Return the (X, Y) coordinate for the center point of the cell that contains the specified text.  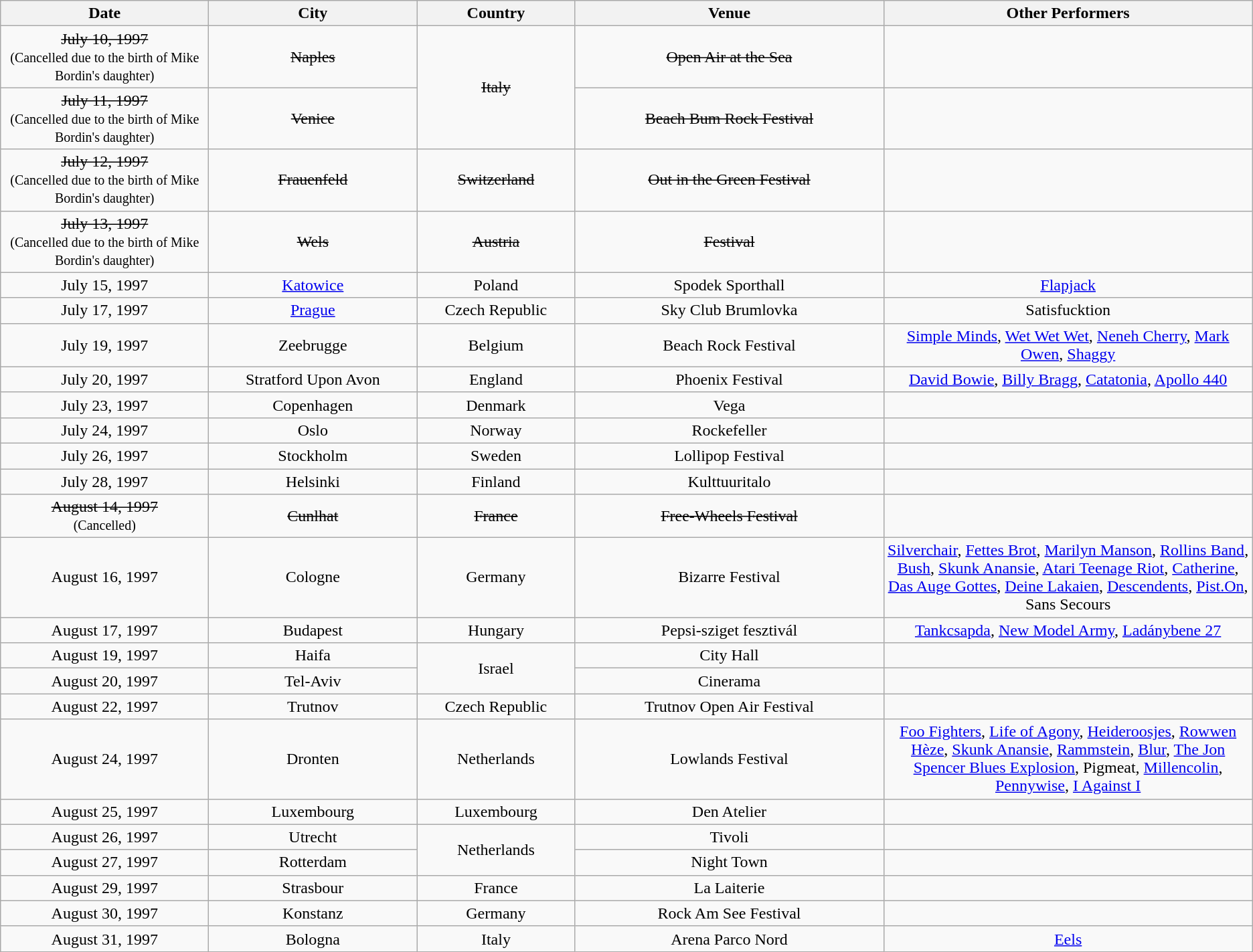
Naples (313, 57)
August 25, 1997 (104, 812)
Kulttuuritalo (730, 481)
July 19, 1997 (104, 345)
Oslo (313, 430)
Night Town (730, 862)
Simple Minds, Wet Wet Wet, Neneh Cherry, Mark Owen, Shaggy (1068, 345)
Cunlhat (313, 516)
Lowlands Festival (730, 759)
Stratford Upon Avon (313, 379)
Bologna (313, 939)
Haifa (313, 656)
Switzerland (496, 180)
July 20, 1997 (104, 379)
David Bowie, Billy Bragg, Catatonia, Apollo 440 (1068, 379)
July 15, 1997 (104, 285)
Pepsi-sziget fesztivál (730, 630)
July 23, 1997 (104, 405)
Belgium (496, 345)
August 20, 1997 (104, 681)
Out in the Green Festival (730, 180)
Rotterdam (313, 862)
Tankcsapda, New Model Army, Ladánybene 27 (1068, 630)
Eels (1068, 939)
Strasbour (313, 888)
Bizarre Festival (730, 578)
Wels (313, 242)
Date (104, 13)
Vega (730, 405)
Frauenfeld (313, 180)
August 26, 1997 (104, 837)
July 11, 1997(Cancelled due to the birth of Mike Bordin's daughter) (104, 118)
Tel-Aviv (313, 681)
Prague (313, 310)
Zeebrugge (313, 345)
July 26, 1997 (104, 456)
Israel (496, 668)
Tivoli (730, 837)
Festival (730, 242)
August 24, 1997 (104, 759)
August 31, 1997 (104, 939)
July 17, 1997 (104, 310)
Lollipop Festival (730, 456)
August 16, 1997 (104, 578)
Denmark (496, 405)
City (313, 13)
August 29, 1997 (104, 888)
August 19, 1997 (104, 656)
Utrecht (313, 837)
Konstanz (313, 913)
Spodek Sporthall (730, 285)
Venue (730, 13)
La Laiterie (730, 888)
Cinerama (730, 681)
Copenhagen (313, 405)
July 10, 1997(Cancelled due to the birth of Mike Bordin's daughter) (104, 57)
August 30, 1997 (104, 913)
August 14, 1997(Cancelled) (104, 516)
Dronten (313, 759)
Poland (496, 285)
July 28, 1997 (104, 481)
Flapjack (1068, 285)
Trutnov (313, 706)
Den Atelier (730, 812)
July 13, 1997(Cancelled due to the birth of Mike Bordin's daughter) (104, 242)
Hungary (496, 630)
Phoenix Festival (730, 379)
Sweden (496, 456)
Venice (313, 118)
Trutnov Open Air Festival (730, 706)
Free-Wheels Festival (730, 516)
Finland (496, 481)
Beach Bum Rock Festival (730, 118)
Satisfucktion (1068, 310)
Norway (496, 430)
City Hall (730, 656)
Sky Club Brumlovka (730, 310)
August 27, 1997 (104, 862)
Helsinki (313, 481)
Open Air at the Sea (730, 57)
July 12, 1997(Cancelled due to the birth of Mike Bordin's daughter) (104, 180)
July 24, 1997 (104, 430)
Budapest (313, 630)
Beach Rock Festival (730, 345)
August 22, 1997 (104, 706)
Katowice (313, 285)
Arena Parco Nord (730, 939)
England (496, 379)
Austria (496, 242)
Cologne (313, 578)
Rockefeller (730, 430)
August 17, 1997 (104, 630)
Rock Am See Festival (730, 913)
Other Performers (1068, 13)
Country (496, 13)
Stockholm (313, 456)
